Scan for the cell matching the given text and deliver its (x, y) coordinate at center. 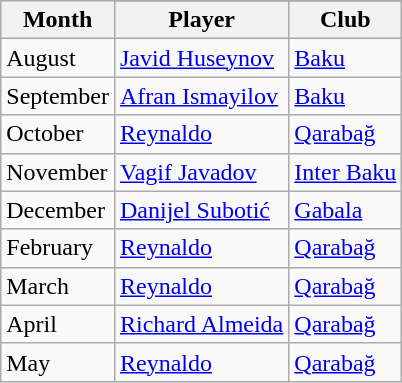
March (58, 286)
Danijel Subotić (201, 210)
Gabala (346, 210)
May (58, 362)
October (58, 134)
December (58, 210)
April (58, 324)
September (58, 96)
August (58, 58)
February (58, 248)
Player (201, 20)
Inter Baku (346, 172)
November (58, 172)
Afran Ismayilov (201, 96)
Javid Huseynov (201, 58)
Month (58, 20)
Vagif Javadov (201, 172)
Club (346, 20)
Richard Almeida (201, 324)
